From the cell containing the given text, extract its center point as (x, y) coordinate. 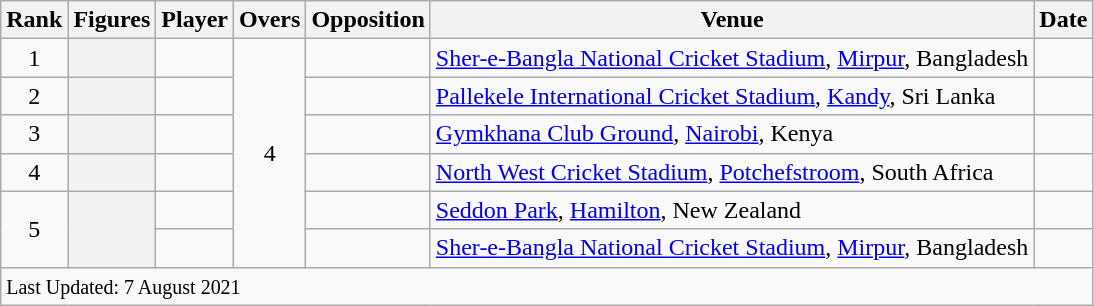
Last Updated: 7 August 2021 (547, 286)
2 (34, 96)
Opposition (368, 20)
Figures (112, 20)
Overs (270, 20)
Seddon Park, Hamilton, New Zealand (732, 210)
Gymkhana Club Ground, Nairobi, Kenya (732, 134)
North West Cricket Stadium, Potchefstroom, South Africa (732, 172)
Player (195, 20)
Rank (34, 20)
Date (1064, 20)
1 (34, 58)
Pallekele International Cricket Stadium, Kandy, Sri Lanka (732, 96)
5 (34, 229)
Venue (732, 20)
3 (34, 134)
